Provide the [X, Y] coordinate of the cell's center where the given text is located.  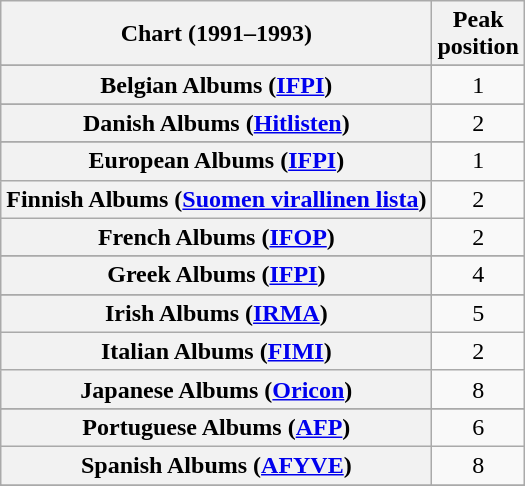
Italian Albums (FIMI) [216, 351]
6 [478, 427]
5 [478, 313]
Finnish Albums (Suomen virallinen lista) [216, 199]
4 [478, 275]
French Albums (IFOP) [216, 237]
Danish Albums (Hitlisten) [216, 123]
Belgian Albums (IFPI) [216, 85]
Spanish Albums (AFYVE) [216, 465]
Peakposition [478, 34]
Japanese Albums (Oricon) [216, 389]
Chart (1991–1993) [216, 34]
Greek Albums (IFPI) [216, 275]
Irish Albums (IRMA) [216, 313]
Portuguese Albums (AFP) [216, 427]
European Albums (IFPI) [216, 161]
